Output the (X, Y) coordinate of the center of the cell containing the given text.  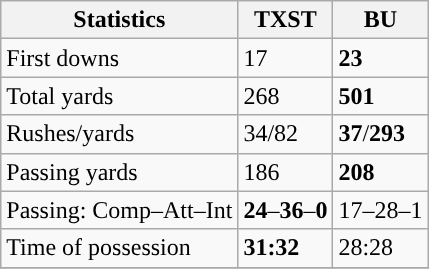
23 (380, 58)
34/82 (286, 134)
Statistics (120, 20)
TXST (286, 20)
17 (286, 58)
Total yards (120, 96)
501 (380, 96)
31:32 (286, 248)
First downs (120, 58)
BU (380, 20)
208 (380, 172)
268 (286, 96)
Rushes/yards (120, 134)
24–36–0 (286, 210)
Passing yards (120, 172)
Time of possession (120, 248)
28:28 (380, 248)
186 (286, 172)
37/293 (380, 134)
Passing: Comp–Att–Int (120, 210)
17–28–1 (380, 210)
